Output the [x, y] coordinate of the center of the cell containing the given text.  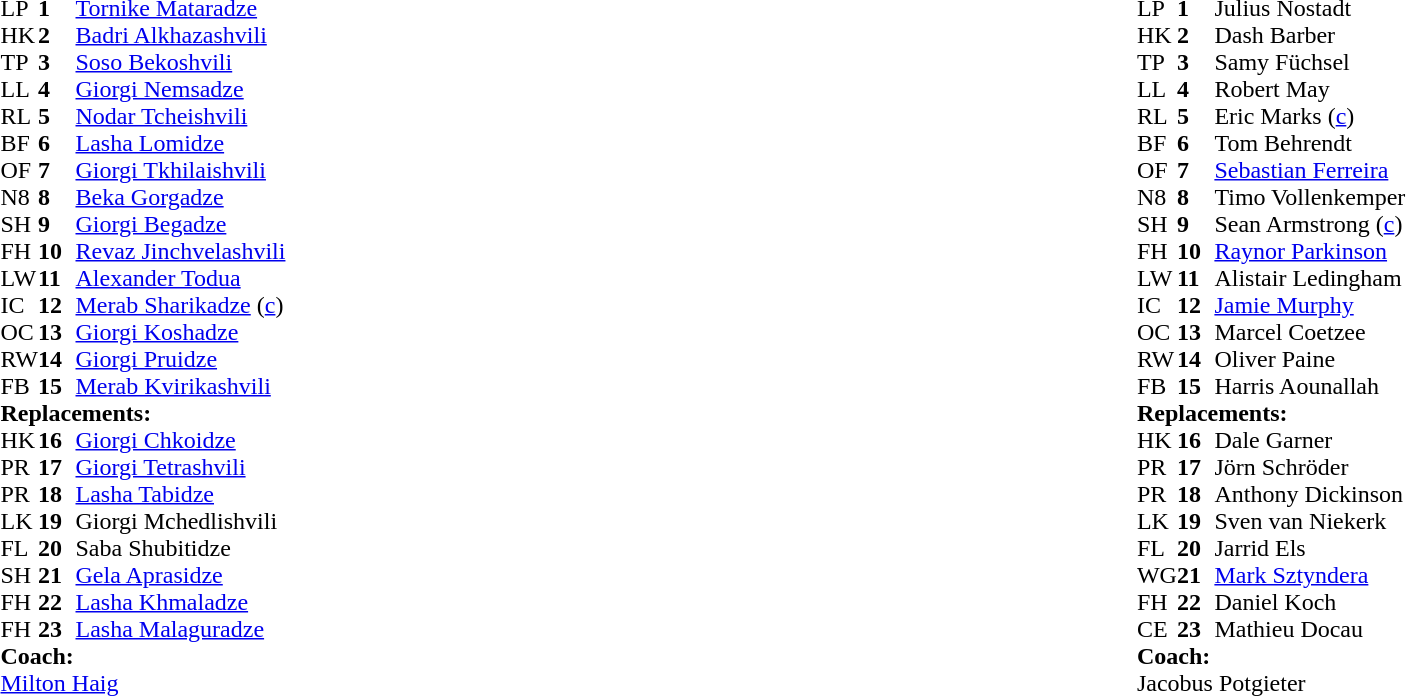
Raynor Parkinson [1310, 252]
Sven van Niekerk [1310, 522]
Tom Behrendt [1310, 144]
Lasha Khmaladze [181, 602]
Soso Bekoshvili [181, 62]
Giorgi Chkoidze [181, 440]
WG [1157, 576]
Lasha Tabidze [181, 494]
Robert May [1310, 90]
Giorgi Begadze [181, 224]
Dale Garner [1310, 440]
Sebastian Ferreira [1310, 170]
Eric Marks (c) [1310, 116]
Jörn Schröder [1310, 468]
Alexander Todua [181, 278]
Gela Aprasidze [181, 576]
Harris Aounallah [1310, 386]
Daniel Koch [1310, 602]
Dash Barber [1310, 36]
Lasha Lomidze [181, 144]
Giorgi Tkhilaishvili [181, 170]
Timo Vollenkemper [1310, 198]
CE [1157, 630]
Samy Füchsel [1310, 62]
Mathieu Docau [1310, 630]
Giorgi Mchedlishvili [181, 522]
Saba Shubitidze [181, 548]
Marcel Coetzee [1310, 332]
Mark Sztyndera [1310, 576]
Merab Kvirikashvili [181, 386]
Jarrid Els [1310, 548]
Oliver Paine [1310, 360]
Merab Sharikadze (c) [181, 306]
Revaz Jinchvelashvili [181, 252]
Nodar Tcheishvili [181, 116]
Giorgi Koshadze [181, 332]
Jamie Murphy [1310, 306]
Sean Armstrong (c) [1310, 224]
Lasha Malaguradze [181, 630]
Alistair Ledingham [1310, 278]
Giorgi Pruidze [181, 360]
Beka Gorgadze [181, 198]
Anthony Dickinson [1310, 494]
Giorgi Tetrashvili [181, 468]
Badri Alkhazashvili [181, 36]
Giorgi Nemsadze [181, 90]
